Return the (X, Y) coordinate for the center point of the cell that contains the specified text.  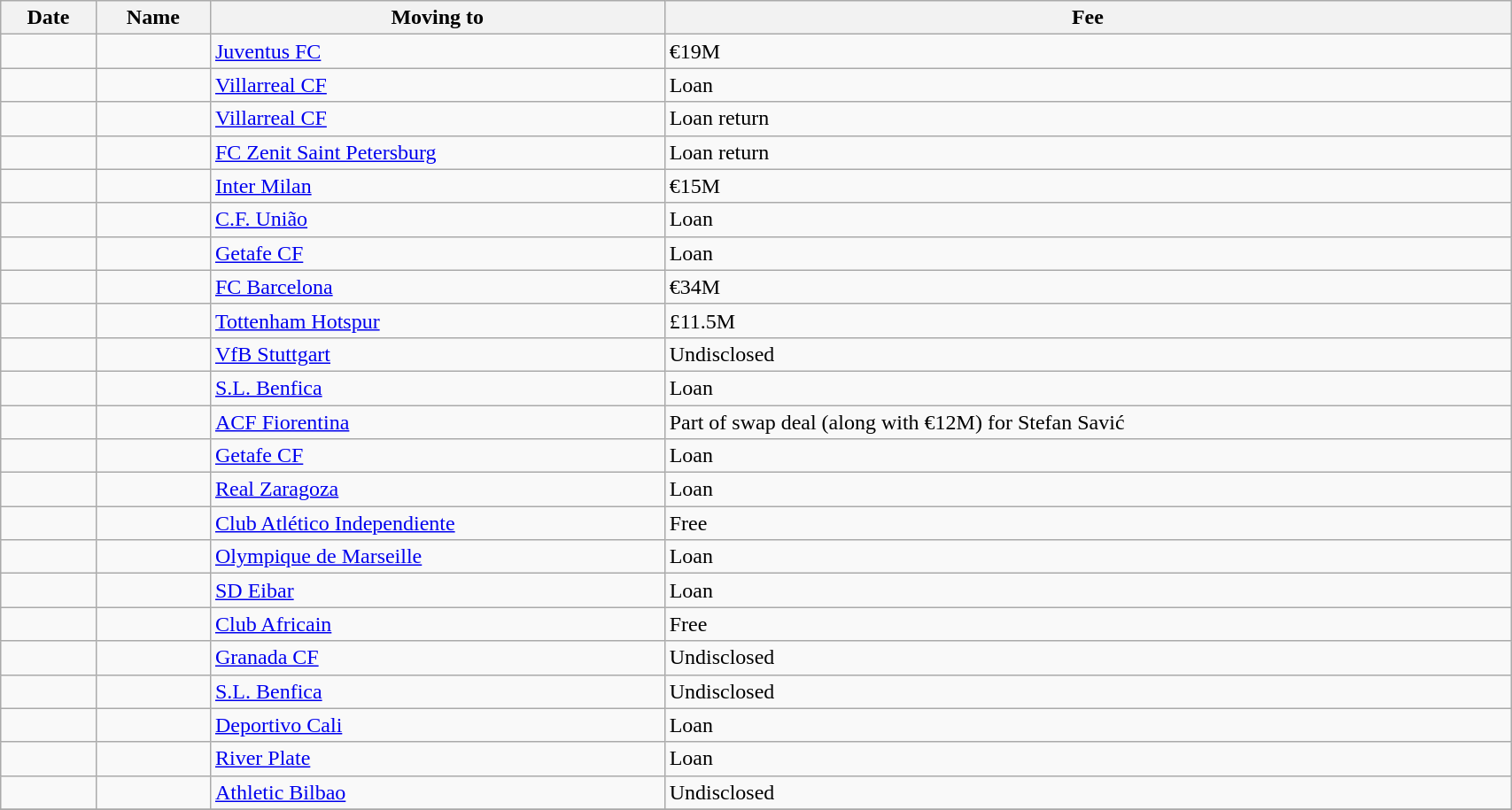
VfB Stuttgart (438, 354)
Fee (1088, 18)
Club Africain (438, 624)
ACF Fiorentina (438, 422)
SD Eibar (438, 590)
£11.5M (1088, 320)
Juventus FC (438, 51)
Olympique de Marseille (438, 557)
€19M (1088, 51)
Moving to (438, 18)
Athletic Bilbao (438, 792)
Name (152, 18)
Real Zaragoza (438, 490)
Tottenham Hotspur (438, 320)
€15M (1088, 186)
C.F. União (438, 220)
Inter Milan (438, 186)
FC Zenit Saint Petersburg (438, 152)
Part of swap deal (along with €12M) for Stefan Savić (1088, 422)
Date (48, 18)
Club Atlético Independiente (438, 523)
€34M (1088, 287)
Granada CF (438, 658)
FC Barcelona (438, 287)
River Plate (438, 759)
Deportivo Cali (438, 725)
